Identify which cell holds the provided text, then report its [X, Y] central coordinate. 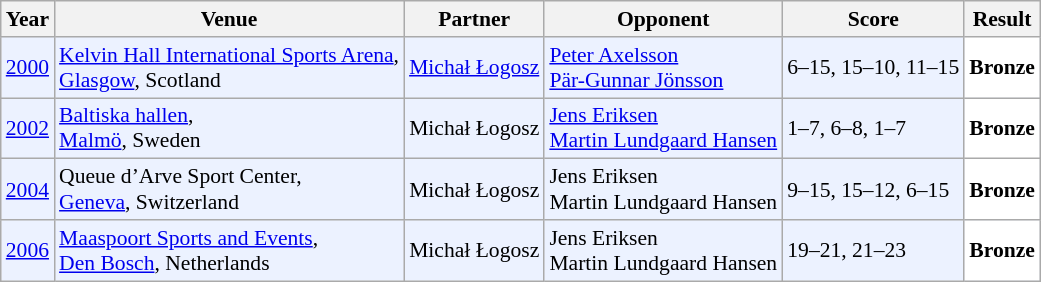
1–7, 6–8, 1–7 [873, 128]
6–15, 15–10, 11–15 [873, 68]
Maaspoort Sports and Events,Den Bosch, Netherlands [229, 250]
Baltiska hallen,Malmö, Sweden [229, 128]
2002 [28, 128]
2006 [28, 250]
2000 [28, 68]
9–15, 15–12, 6–15 [873, 190]
Kelvin Hall International Sports Arena,Glasgow, Scotland [229, 68]
Partner [474, 19]
Venue [229, 19]
Peter Axelsson Pär-Gunnar Jönsson [663, 68]
19–21, 21–23 [873, 250]
Result [1002, 19]
Year [28, 19]
Score [873, 19]
Queue d’Arve Sport Center,Geneva, Switzerland [229, 190]
2004 [28, 190]
Opponent [663, 19]
